Capture the cell that displays the provided text and extract its (x, y) central coordinate. 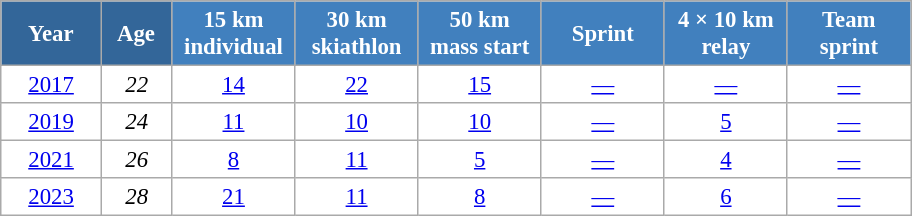
50 km mass start (480, 34)
Year (52, 34)
Sprint (602, 34)
Team sprint (848, 34)
24 (136, 122)
2023 (52, 197)
4 (726, 160)
15 (480, 85)
30 km skiathlon (356, 34)
21 (234, 197)
2021 (52, 160)
4 × 10 km relay (726, 34)
6 (726, 197)
26 (136, 160)
2019 (52, 122)
Age (136, 34)
2017 (52, 85)
15 km individual (234, 34)
28 (136, 197)
14 (234, 85)
